From the cell containing the given text, extract its center point as (x, y) coordinate. 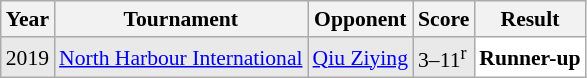
3–11r (444, 58)
Score (444, 19)
Tournament (181, 19)
Opponent (360, 19)
North Harbour International (181, 58)
Year (28, 19)
2019 (28, 58)
Qiu Ziying (360, 58)
Runner-up (530, 58)
Result (530, 19)
